For the text-containing cell, return its midpoint in (x, y) coordinate format. 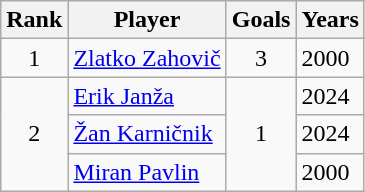
Goals (261, 20)
Miran Pavlin (147, 172)
Rank (34, 20)
Erik Janža (147, 96)
Žan Karničnik (147, 134)
Years (330, 20)
3 (261, 58)
Zlatko Zahovič (147, 58)
2 (34, 134)
Player (147, 20)
